Determine the (X, Y) coordinate at the center of the cell enclosing the given text.  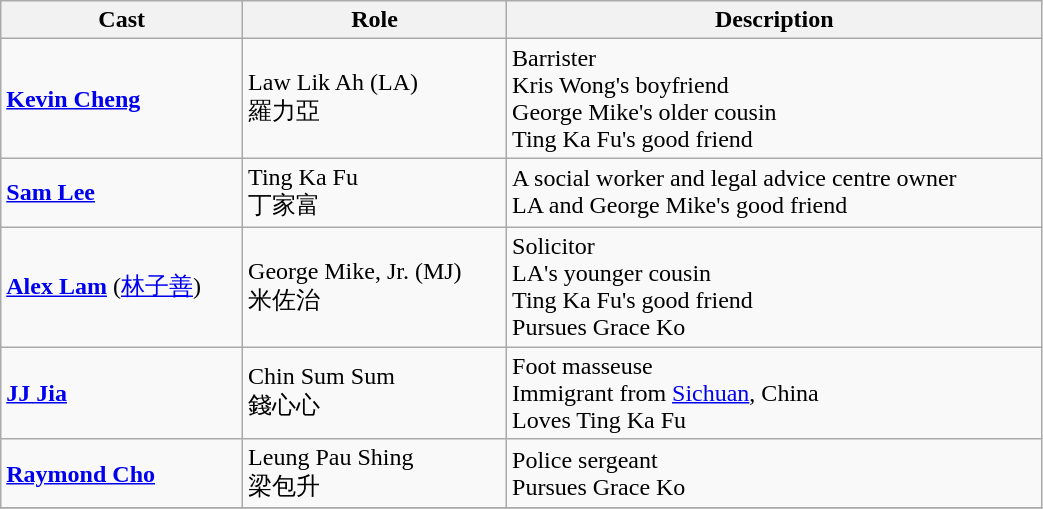
Ting Ka Fu丁家富 (375, 193)
A social worker and legal advice centre ownerLA and George Mike's good friend (774, 193)
Foot masseuseImmigrant from Sichuan, ChinaLoves Ting Ka Fu (774, 392)
Kevin Cheng (122, 98)
BarristerKris Wong's boyfriendGeorge Mike's older cousinTing Ka Fu's good friend (774, 98)
George Mike, Jr. (MJ)米佐治 (375, 286)
SolicitorLA's younger cousinTing Ka Fu's good friendPursues Grace Ko (774, 286)
Cast (122, 20)
Sam Lee (122, 193)
Description (774, 20)
Leung Pau Shing梁包升 (375, 474)
JJ Jia (122, 392)
Law Lik Ah (LA)羅力亞 (375, 98)
Chin Sum Sum錢心心 (375, 392)
Role (375, 20)
Alex Lam (林子善) (122, 286)
Raymond Cho (122, 474)
Police sergeantPursues Grace Ko (774, 474)
